Return [x, y] of the center of cell containing provided text 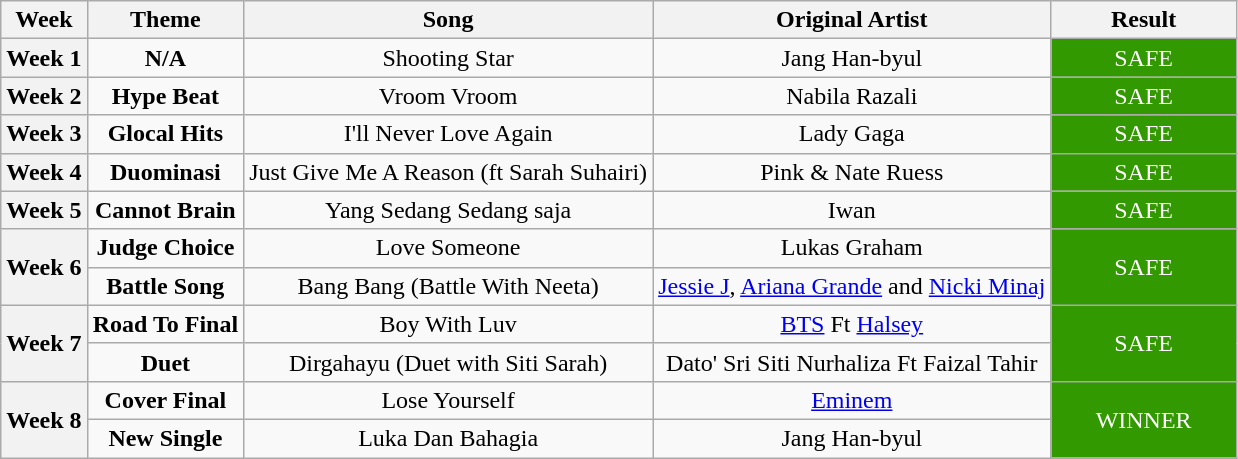
Duominasi [165, 172]
Duet [165, 362]
Week 7 [44, 343]
Vroom Vroom [448, 96]
Iwan [852, 210]
Battle Song [165, 286]
Week [44, 20]
BTS Ft Halsey [852, 324]
Jessie J, Ariana Grande and Nicki Minaj [852, 286]
Love Someone [448, 248]
Luka Dan Bahagia [448, 438]
Result [1144, 20]
Lady Gaga [852, 134]
Week 3 [44, 134]
Yang Sedang Sedang saja [448, 210]
Glocal Hits [165, 134]
Week 1 [44, 58]
Song [448, 20]
Eminem [852, 400]
Week 2 [44, 96]
Just Give Me A Reason (ft Sarah Suhairi) [448, 172]
Judge Choice [165, 248]
Lose Yourself [448, 400]
Cover Final [165, 400]
Week 8 [44, 419]
Week 5 [44, 210]
Lukas Graham [852, 248]
Dirgahayu (Duet with Siti Sarah) [448, 362]
Road To Final [165, 324]
Dato' Sri Siti Nurhaliza Ft Faizal Tahir [852, 362]
WINNER [1144, 419]
Hype Beat [165, 96]
New Single [165, 438]
Theme [165, 20]
Cannot Brain [165, 210]
Original Artist [852, 20]
Bang Bang (Battle With Neeta) [448, 286]
Nabila Razali [852, 96]
Week 4 [44, 172]
Week 6 [44, 267]
Pink & Nate Ruess [852, 172]
Shooting Star [448, 58]
N/A [165, 58]
Boy With Luv [448, 324]
I'll Never Love Again [448, 134]
